For the text-containing cell, return its midpoint in [X, Y] coordinate format. 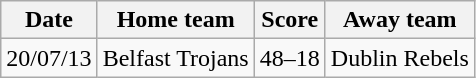
20/07/13 [49, 58]
Date [49, 20]
Score [290, 20]
Home team [176, 20]
48–18 [290, 58]
Away team [400, 20]
Belfast Trojans [176, 58]
Dublin Rebels [400, 58]
